Search for the cell housing the specified text and yield its (x, y) center coordinate. 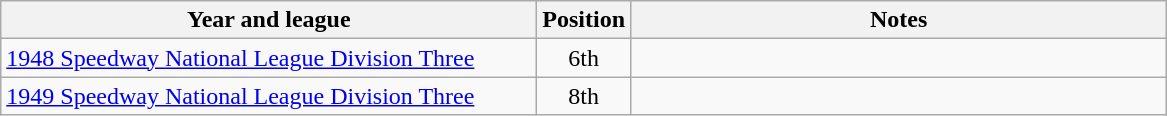
6th (584, 58)
Position (584, 20)
1949 Speedway National League Division Three (269, 96)
Notes (899, 20)
Year and league (269, 20)
8th (584, 96)
1948 Speedway National League Division Three (269, 58)
